From the cell containing the given text, extract its center point as [x, y] coordinate. 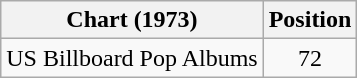
US Billboard Pop Albums [132, 58]
72 [310, 58]
Position [310, 20]
Chart (1973) [132, 20]
